Return [X, Y] of the center of cell containing provided text 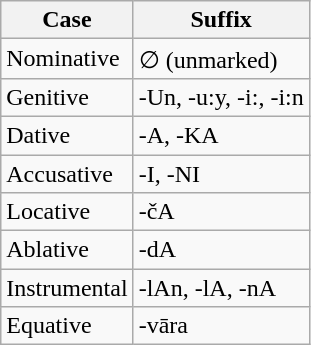
Equative [67, 326]
Accusative [67, 173]
Instrumental [67, 288]
Case [67, 20]
Ablative [67, 250]
-I, -NI [221, 173]
-vāra [221, 326]
Locative [67, 212]
Suffix [221, 20]
-A, -KA [221, 135]
-Un, -u:y, -i:, -i:n [221, 97]
Dative [67, 135]
-čA [221, 212]
-lAn, -lA, -nA [221, 288]
∅ (unmarked) [221, 59]
-dA [221, 250]
Genitive [67, 97]
Nominative [67, 59]
